Locate the cell with the specified text and output its [x, y] center coordinate. 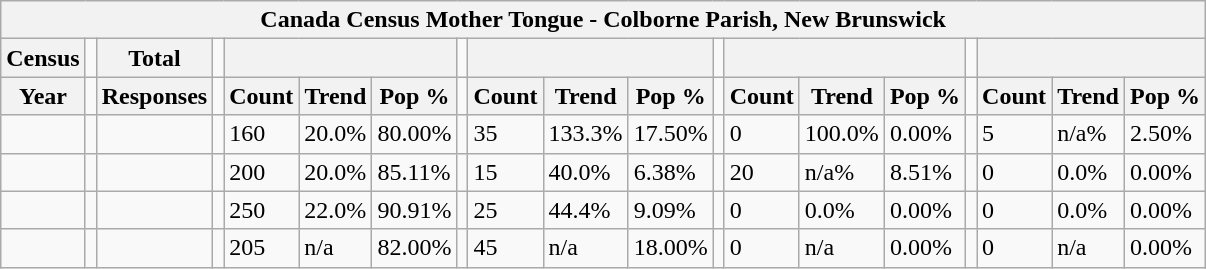
Total [154, 58]
20 [762, 172]
5 [1014, 134]
80.00% [414, 134]
160 [262, 134]
22.0% [336, 210]
18.00% [670, 248]
45 [506, 248]
44.4% [586, 210]
100.0% [842, 134]
8.51% [924, 172]
35 [506, 134]
85.11% [414, 172]
133.3% [586, 134]
40.0% [586, 172]
6.38% [670, 172]
2.50% [1164, 134]
15 [506, 172]
Canada Census Mother Tongue - Colborne Parish, New Brunswick [604, 20]
90.91% [414, 210]
205 [262, 248]
82.00% [414, 248]
17.50% [670, 134]
Responses [154, 96]
250 [262, 210]
25 [506, 210]
200 [262, 172]
Year [43, 96]
Census [43, 58]
9.09% [670, 210]
